Detect which cell encompasses the target text, then output its (x, y) center coordinate. 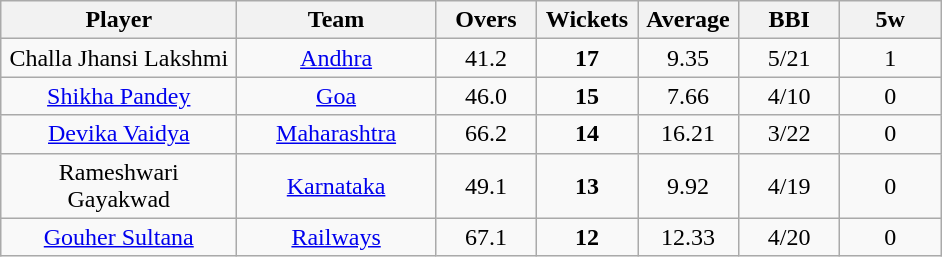
4/20 (790, 237)
4/19 (790, 186)
16.21 (688, 134)
Wickets (586, 20)
1 (890, 58)
17 (586, 58)
4/10 (790, 96)
12.33 (688, 237)
67.1 (486, 237)
Karnataka (336, 186)
66.2 (486, 134)
7.66 (688, 96)
Average (688, 20)
Team (336, 20)
Devika Vaidya (119, 134)
Goa (336, 96)
46.0 (486, 96)
49.1 (486, 186)
9.92 (688, 186)
Maharashtra (336, 134)
BBI (790, 20)
3/22 (790, 134)
41.2 (486, 58)
Overs (486, 20)
15 (586, 96)
14 (586, 134)
Gouher Sultana (119, 237)
Shikha Pandey (119, 96)
Player (119, 20)
5w (890, 20)
Railways (336, 237)
12 (586, 237)
Challa Jhansi Lakshmi (119, 58)
13 (586, 186)
Rameshwari Gayakwad (119, 186)
5/21 (790, 58)
9.35 (688, 58)
Andhra (336, 58)
